Extract the (x, y) coordinate from the center of the cell holding the provided text.  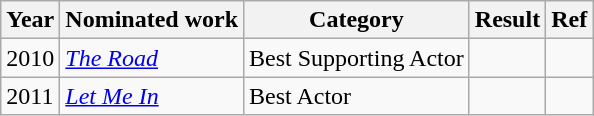
2011 (30, 96)
2010 (30, 58)
Category (357, 20)
The Road (152, 58)
Best Actor (357, 96)
Let Me In (152, 96)
Year (30, 20)
Result (507, 20)
Nominated work (152, 20)
Ref (570, 20)
Best Supporting Actor (357, 58)
